Return the (X, Y) coordinate for the center point of the cell that contains the specified text.  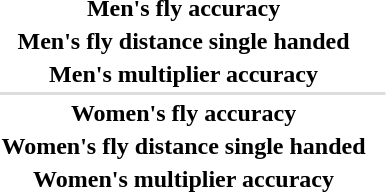
Women's fly distance single handed (184, 146)
Women's fly accuracy (184, 113)
Men's multiplier accuracy (184, 74)
Men's fly distance single handed (184, 41)
